Identify which cell holds the provided text, then report its [x, y] central coordinate. 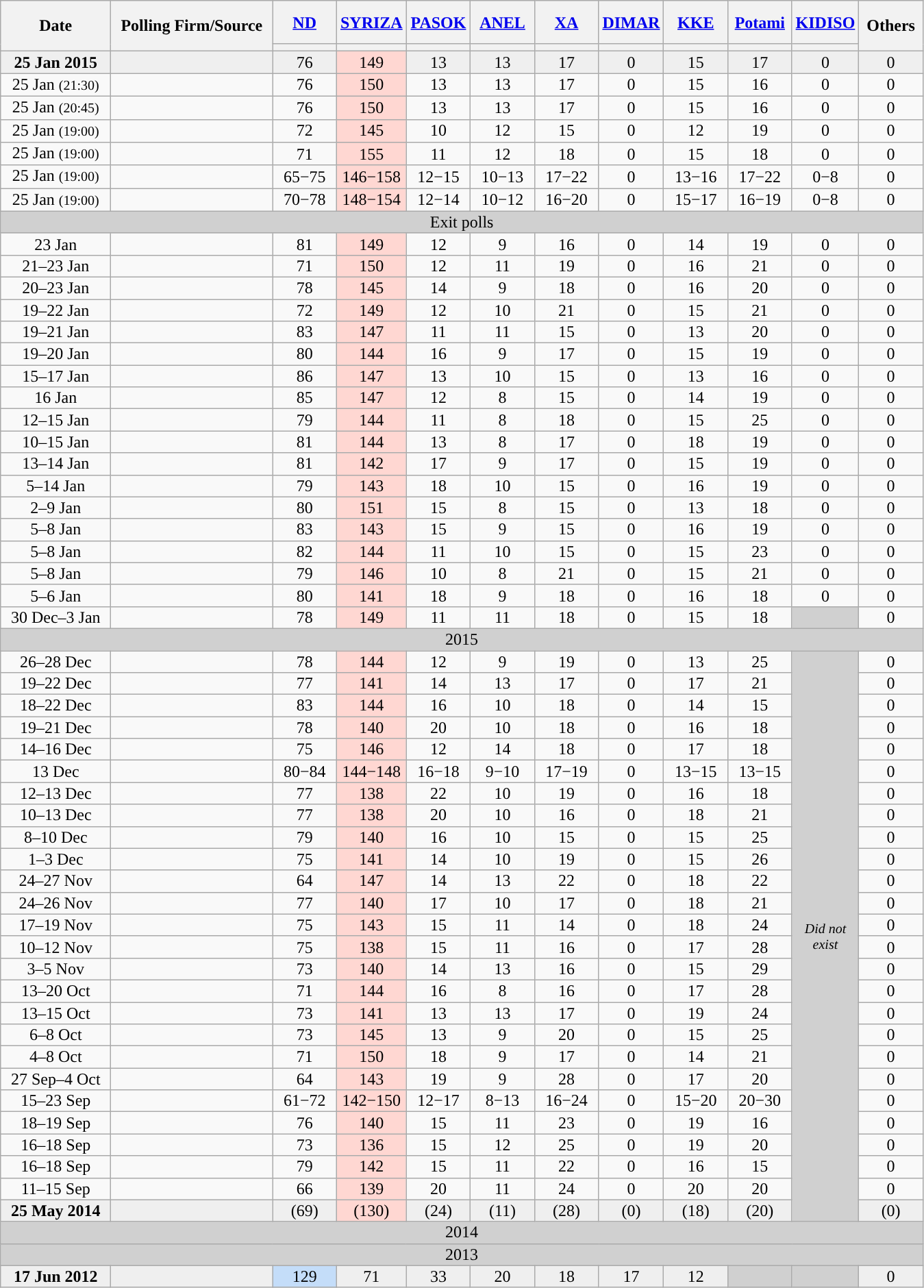
70−78 [305, 200]
2014 [462, 1233]
82 [305, 552]
(28) [566, 1211]
9−10 [503, 771]
19–21 Dec [56, 728]
10−13 [503, 177]
17–19 Nov [56, 925]
Exit polls [462, 222]
(24) [438, 1211]
12−15 [438, 177]
25 May 2014 [56, 1211]
18–22 Dec [56, 706]
KKE [696, 22]
(130) [371, 1211]
Date [56, 26]
16−20 [566, 200]
155 [371, 154]
1–3 Dec [56, 859]
27 Sep–4 Oct [56, 1079]
23 Jan [56, 244]
16−24 [566, 1101]
DIMAR [632, 22]
KIDISO [825, 22]
16−19 [760, 200]
8−13 [503, 1101]
65−75 [305, 177]
12−14 [438, 200]
16−18 [438, 771]
15–23 Sep [56, 1101]
139 [371, 1189]
8–10 Dec [56, 837]
12–15 Jan [56, 420]
19–22 Dec [56, 684]
20–23 Jan [56, 288]
(11) [503, 1211]
(69) [305, 1211]
13 Dec [56, 771]
PASOK [438, 22]
13−16 [696, 177]
5–6 Jan [56, 595]
24–27 Nov [56, 881]
ND [305, 22]
19–21 Jan [56, 332]
19–22 Jan [56, 310]
21–23 Jan [56, 266]
10–15 Jan [56, 442]
25 Jan (21:30) [56, 85]
10–13 Dec [56, 815]
5–14 Jan [56, 486]
85 [305, 398]
19–20 Jan [56, 354]
2015 [462, 639]
13–20 Oct [56, 991]
151 [371, 508]
2–9 Jan [56, 508]
26 [760, 859]
Potami [760, 22]
16 Jan [56, 398]
Others [891, 26]
30 Dec–3 Jan [56, 617]
142−150 [371, 1101]
61−72 [305, 1101]
146−158 [371, 177]
ANEL [503, 22]
86 [305, 376]
(18) [696, 1211]
4–8 Oct [56, 1057]
11–15 Sep [56, 1189]
XA [566, 22]
15–17 Jan [56, 376]
17−19 [566, 771]
14–16 Dec [56, 750]
26–28 Dec [56, 662]
33 [438, 1276]
18–19 Sep [56, 1123]
Polling Firm/Source [192, 26]
6–8 Oct [56, 1035]
10−12 [503, 200]
15−20 [696, 1101]
3–5 Nov [56, 969]
136 [371, 1145]
148−154 [371, 200]
29 [760, 969]
13–15 Oct [56, 1013]
144−148 [371, 771]
SYRIZA [371, 22]
12−17 [438, 1101]
25 Jan 2015 [56, 62]
15−17 [696, 200]
2013 [462, 1254]
12–13 Dec [56, 793]
20−30 [760, 1101]
25 Jan (20:45) [56, 108]
Did not exist [825, 937]
13–14 Jan [56, 464]
129 [305, 1276]
17 Jun 2012 [56, 1276]
(20) [760, 1211]
24–26 Nov [56, 903]
80−84 [305, 771]
10–12 Nov [56, 947]
66 [305, 1189]
